For the text-containing cell, return its midpoint in (x, y) coordinate format. 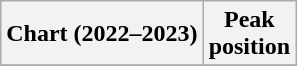
Chart (2022–2023) (102, 34)
Peakposition (249, 34)
